Return [X, Y] of the center of cell containing provided text 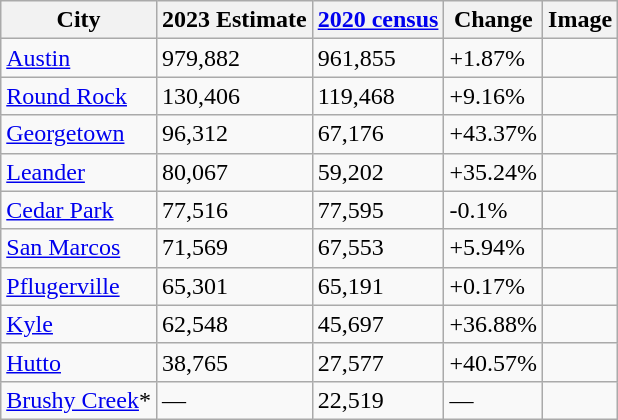
+43.37% [494, 134]
130,406 [234, 96]
Round Rock [79, 96]
Leander [79, 172]
67,176 [378, 134]
2023 Estimate [234, 20]
961,855 [378, 58]
27,577 [378, 362]
Image [580, 20]
Hutto [79, 362]
Brushy Creek* [79, 400]
2020 census [378, 20]
59,202 [378, 172]
+5.94% [494, 248]
City [79, 20]
+35.24% [494, 172]
80,067 [234, 172]
Pflugerville [79, 286]
San Marcos [79, 248]
+0.17% [494, 286]
Cedar Park [79, 210]
Georgetown [79, 134]
979,882 [234, 58]
45,697 [378, 324]
119,468 [378, 96]
+9.16% [494, 96]
77,595 [378, 210]
96,312 [234, 134]
65,191 [378, 286]
62,548 [234, 324]
Change [494, 20]
71,569 [234, 248]
Kyle [79, 324]
+1.87% [494, 58]
Austin [79, 58]
67,553 [378, 248]
+36.88% [494, 324]
77,516 [234, 210]
22,519 [378, 400]
65,301 [234, 286]
+40.57% [494, 362]
38,765 [234, 362]
-0.1% [494, 210]
